For the text-containing cell, return its midpoint in (X, Y) coordinate format. 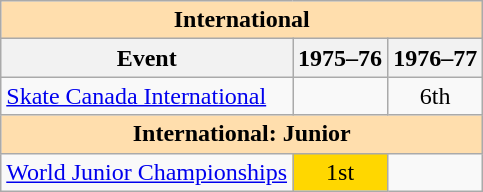
1st (340, 172)
International: Junior (242, 134)
Skate Canada International (147, 96)
Event (147, 58)
1976–77 (436, 58)
1975–76 (340, 58)
6th (436, 96)
World Junior Championships (147, 172)
International (242, 20)
